Return the [X, Y] coordinate for the center point of the cell that contains the specified text.  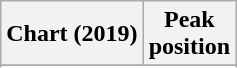
Peak position [189, 34]
Chart (2019) [72, 34]
